Detect which cell encompasses the target text, then output its [X, Y] center coordinate. 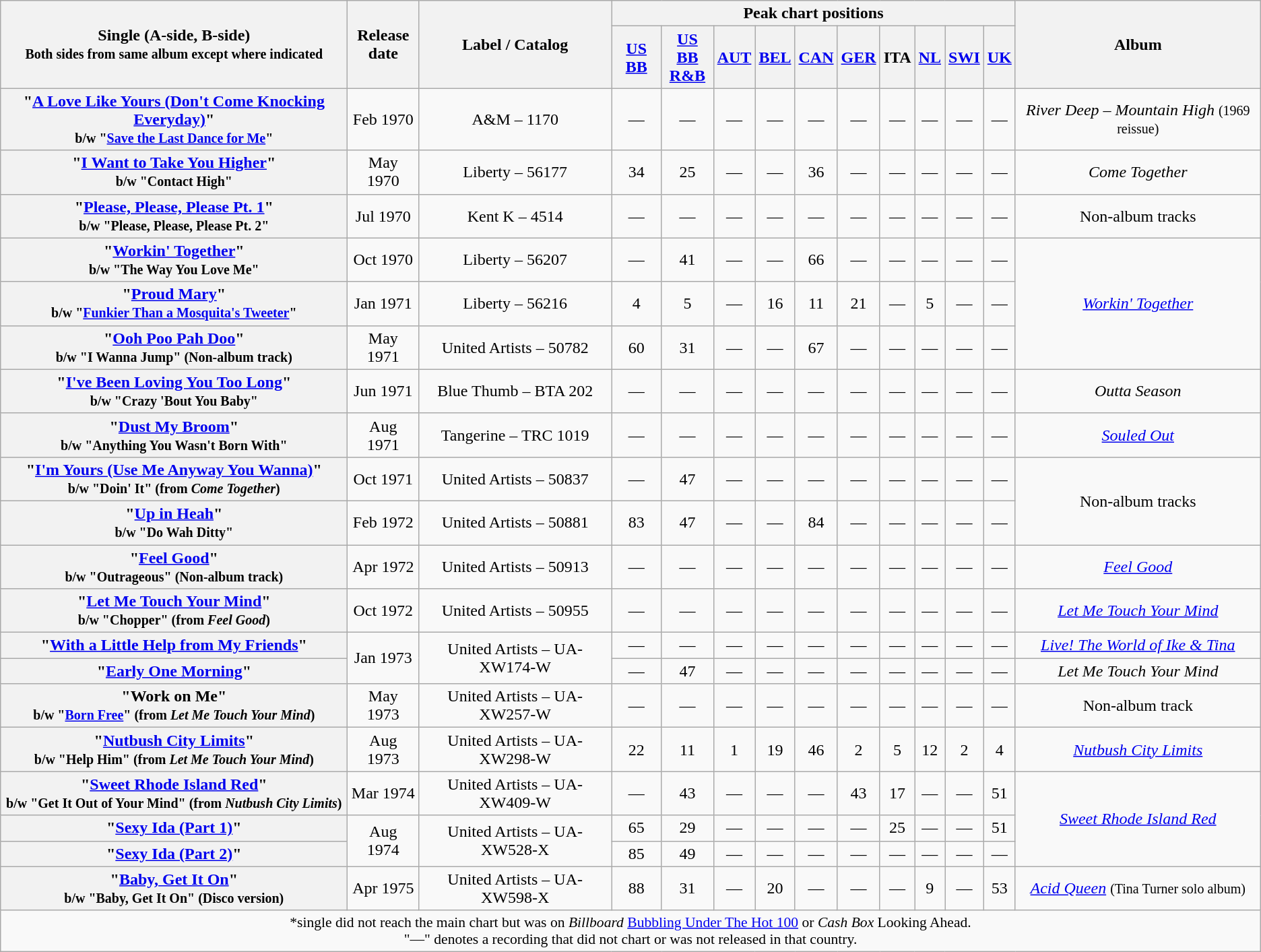
"I'm Yours (Use Me Anyway You Wanna)"b/w "Doin' It" (from Come Together) [174, 478]
US BBR&B [687, 57]
Apr 1975 [383, 888]
12 [930, 749]
Outta Season [1138, 391]
United Artists – UA-XW409-W [515, 794]
67 [816, 348]
"I've Been Loving You Too Long"b/w "Crazy 'Bout You Baby" [174, 391]
"Sexy Ida (Part 1)" [174, 828]
GER [858, 57]
Feb 1970 [383, 119]
NL [930, 57]
United Artists – 50913 [515, 566]
21 [858, 303]
Workin' Together [1138, 303]
United Artists – UA-XW598-X [515, 888]
46 [816, 749]
Album [1138, 44]
Apr 1972 [383, 566]
17 [897, 794]
9 [930, 888]
88 [637, 888]
UK [1000, 57]
Oct 1972 [383, 610]
Mar 1974 [383, 794]
"Feel Good"b/w "Outrageous" (Non-album track) [174, 566]
"With a Little Help from My Friends" [174, 645]
Aug 1971 [383, 435]
CAN [816, 57]
Jun 1971 [383, 391]
Blue Thumb – BTA 202 [515, 391]
65 [637, 828]
United Artists – UA-XW257-W [515, 706]
AUT [734, 57]
United Artists – 50955 [515, 610]
ITA [897, 57]
"Sexy Ida (Part 2)" [174, 854]
Kent K – 4514 [515, 216]
SWI [964, 57]
"Early One Morning" [174, 671]
Single (A-side, B-side)Both sides from same album except where indicated [174, 44]
Jul 1970 [383, 216]
22 [637, 749]
Live! The World of Ike & Tina [1138, 645]
Oct 1971 [383, 478]
Aug 1973 [383, 749]
Peak chart positions [814, 13]
"Please, Please, Please Pt. 1"b/w "Please, Please, Please Pt. 2" [174, 216]
United Artists – 50881 [515, 523]
Releasedate [383, 44]
83 [637, 523]
"Proud Mary"b/w "Funkier Than a Mosquita's Tweeter" [174, 303]
Feb 1972 [383, 523]
53 [1000, 888]
River Deep – Mountain High (1969 reissue) [1138, 119]
Jan 1971 [383, 303]
41 [687, 260]
Sweet Rhode Island Red [1138, 819]
19 [775, 749]
"Nutbush City Limits"b/w "Help Him" (from Let Me Touch Your Mind) [174, 749]
"Work on Me"b/w "Born Free" (from Let Me Touch Your Mind) [174, 706]
Acid Queen (Tina Turner solo album) [1138, 888]
Nutbush City Limits [1138, 749]
May 1973 [383, 706]
Jan 1973 [383, 658]
66 [816, 260]
"Workin' Together"b/w "The Way You Love Me" [174, 260]
United Artists – UA-XW298-W [515, 749]
Feel Good [1138, 566]
1 [734, 749]
84 [816, 523]
60 [637, 348]
Come Together [1138, 172]
United Artists – UA-XW174-W [515, 658]
"Baby, Get It On"b/w "Baby, Get It On" (Disco version) [174, 888]
85 [637, 854]
20 [775, 888]
Liberty – 56216 [515, 303]
Tangerine – TRC 1019 [515, 435]
"I Want to Take You Higher"b/w "Contact High" [174, 172]
United Artists – 50837 [515, 478]
"A Love Like Yours (Don't Come Knocking Everyday)"b/w "Save the Last Dance for Me" [174, 119]
Non-album track [1138, 706]
BEL [775, 57]
Oct 1970 [383, 260]
United Artists – UA-XW528-X [515, 841]
29 [687, 828]
16 [775, 303]
Liberty – 56207 [515, 260]
Label / Catalog [515, 44]
"Dust My Broom"b/w "Anything You Wasn't Born With" [174, 435]
36 [816, 172]
"Up in Heah"b/w "Do Wah Ditty" [174, 523]
49 [687, 854]
Liberty – 56177 [515, 172]
May 1970 [383, 172]
United Artists – 50782 [515, 348]
US BB [637, 57]
"Let Me Touch Your Mind"b/w "Chopper" (from Feel Good) [174, 610]
Souled Out [1138, 435]
"Ooh Poo Pah Doo"b/w "I Wanna Jump" (Non-album track) [174, 348]
Aug 1974 [383, 841]
May 1971 [383, 348]
"Sweet Rhode Island Red"b/w "Get It Out of Your Mind" (from Nutbush City Limits) [174, 794]
A&M – 1170 [515, 119]
34 [637, 172]
